Search for the cell housing the specified text and yield its (X, Y) center coordinate. 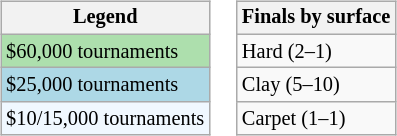
$25,000 tournaments (105, 85)
Finals by surface (316, 18)
Legend (105, 18)
Carpet (1–1) (316, 119)
Clay (5–10) (316, 85)
$60,000 tournaments (105, 51)
Hard (2–1) (316, 51)
$10/15,000 tournaments (105, 119)
